Identify which cell holds the provided text, then report its (x, y) central coordinate. 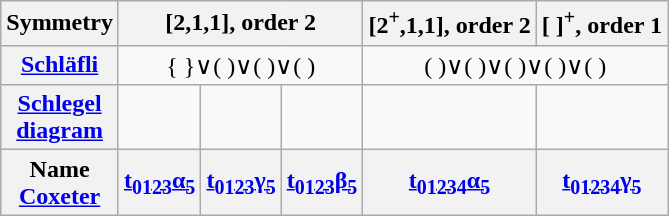
t0123γ5 (241, 182)
[2+,1,1], order 2 (450, 24)
{ }∨( )∨( )∨( ) (240, 65)
t01234γ5 (602, 182)
[ ]+, order 1 (602, 24)
Schlegeldiagram (60, 118)
[2,1,1], order 2 (240, 24)
NameCoxeter (60, 182)
Symmetry (60, 24)
t0123β5 (322, 182)
t01234α5 (450, 182)
t0123α5 (159, 182)
( )∨( )∨( )∨( )∨( ) (516, 65)
Schläfli (60, 65)
